Provide the [X, Y] coordinate of the cell's center where the given text is located.  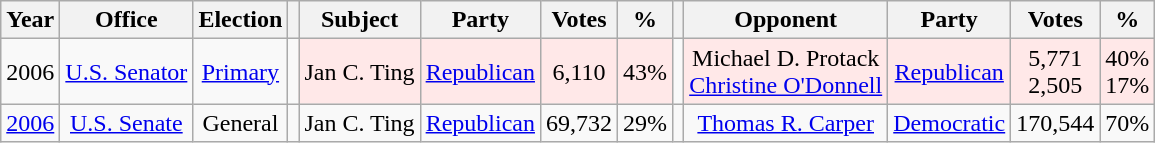
General [240, 123]
69,732 [578, 123]
Year [30, 20]
Primary [240, 72]
U.S. Senator [126, 72]
Election [240, 20]
29% [646, 123]
43% [646, 72]
Michael D. ProtackChristine O'Donnell [786, 72]
Office [126, 20]
40%17% [1128, 72]
5,7712,505 [1056, 72]
70% [1128, 123]
170,544 [1056, 123]
Thomas R. Carper [786, 123]
Subject [360, 20]
6,110 [578, 72]
U.S. Senate [126, 123]
Democratic [950, 123]
Opponent [786, 20]
